Scan for the cell matching the given text and deliver its (x, y) coordinate at center. 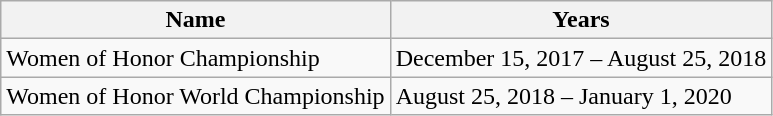
Years (581, 20)
Women of Honor World Championship (196, 96)
December 15, 2017 – August 25, 2018 (581, 58)
Name (196, 20)
Women of Honor Championship (196, 58)
August 25, 2018 – January 1, 2020 (581, 96)
